Detect which cell encompasses the target text, then output its (x, y) center coordinate. 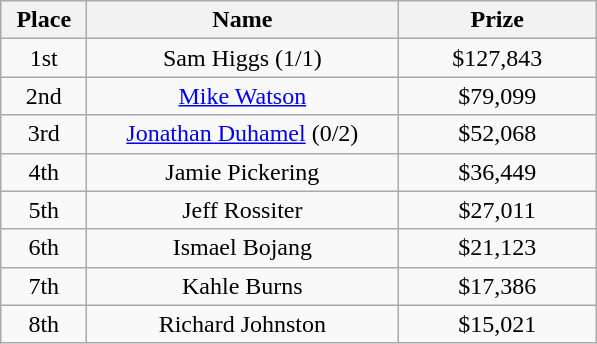
2nd (44, 96)
$79,099 (498, 96)
Jamie Pickering (242, 172)
Mike Watson (242, 96)
$127,843 (498, 58)
3rd (44, 134)
$52,068 (498, 134)
$15,021 (498, 324)
1st (44, 58)
Jeff Rossiter (242, 210)
5th (44, 210)
8th (44, 324)
$36,449 (498, 172)
Place (44, 20)
Jonathan Duhamel (0/2) (242, 134)
Richard Johnston (242, 324)
$27,011 (498, 210)
Sam Higgs (1/1) (242, 58)
$21,123 (498, 248)
7th (44, 286)
Ismael Bojang (242, 248)
$17,386 (498, 286)
4th (44, 172)
Kahle Burns (242, 286)
6th (44, 248)
Name (242, 20)
Prize (498, 20)
